Search for the cell housing the specified text and yield its [X, Y] center coordinate. 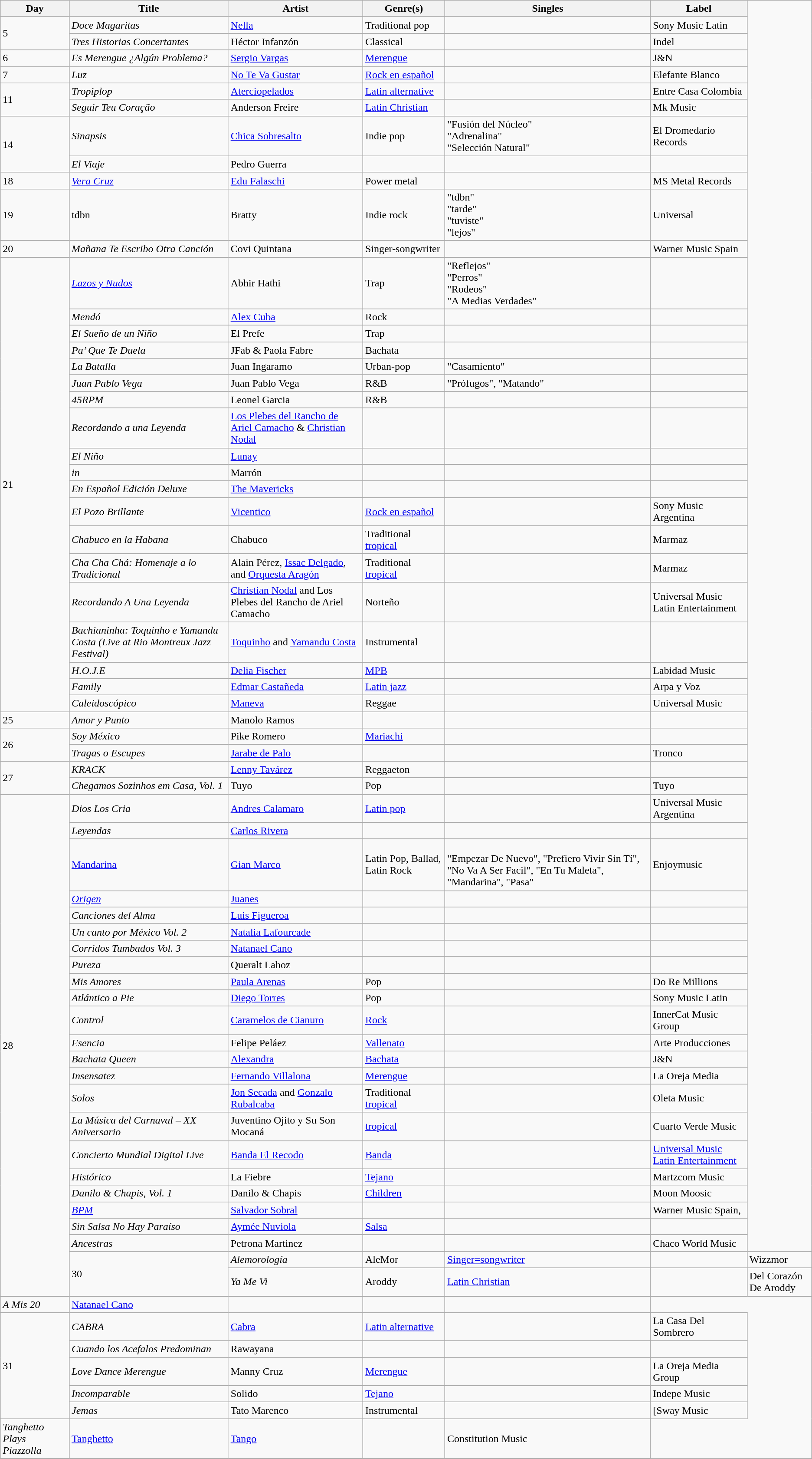
Arte Producciones [699, 1043]
Urban-pop [403, 367]
Alemorología [295, 1259]
Atlántico a Pie [149, 998]
Banda El Recodo [295, 1154]
Labidad Music [699, 670]
Cuando los Acefalos Predominan [149, 1349]
BPM [149, 1210]
Sergio Vargas [295, 58]
Anderson Freire [295, 108]
El Sueño de un Niño [149, 334]
Universal [699, 214]
InnerCat Music Group [699, 1021]
Lunay [295, 456]
Tanghetto Plays Piazzolla [35, 1439]
Sinapsis [149, 136]
Day [35, 9]
Classical [403, 42]
Alex Cuba [295, 317]
Family [149, 687]
La Casa Del Sombrero [699, 1327]
Mañana Te Escribo Otra Canción [149, 249]
21 [35, 484]
Chica Sobresalto [295, 136]
Gian Marco [295, 864]
H.O.J.E [149, 670]
Cha Cha Chá: Homenaje a lo Tradicional [149, 568]
Recordando a una Leyenda [149, 428]
Mis Amores [149, 981]
Traditional pop [403, 25]
Juanes [295, 899]
Mendó [149, 317]
Indie rock [403, 214]
Aterciopelados [295, 91]
Seguir Teu Coração [149, 108]
Pedro Guerra [295, 164]
28 [35, 1045]
Fernando Villalona [295, 1076]
Ya Me Vi [295, 1282]
Control [149, 1021]
El Niño [149, 456]
Danilo & Chapis, Vol. 1 [149, 1193]
Power metal [403, 181]
Bachianinha: Toquinho e Yamandu Costa (Live at Rio Montreux Jazz Festival) [149, 642]
Corridos Tumbados Vol. 3 [149, 948]
No Te Va Gustar [295, 75]
KRACK [149, 769]
El Viaje [149, 164]
Luis Figueroa [295, 915]
Indel [699, 42]
Carlos Rivera [295, 831]
Del Corazón De Aroddy [779, 1282]
Reggaeton [403, 769]
"Fusión del Núcleo""Adrenalina""Selección Natural" [547, 136]
tropical [403, 1127]
Mandarina [149, 864]
Luz [149, 75]
Chegamos Sozinhos em Casa, Vol. 1 [149, 786]
Incomparable [149, 1394]
Héctor Infanzón [295, 42]
18 [35, 181]
Diego Torres [295, 998]
Edmar Castañeda [295, 687]
Maneva [295, 703]
Lenny Tavárez [295, 769]
Recordando A Una Leyenda [149, 602]
Lazos y Nudos [149, 283]
Constitution Music [547, 1439]
En Español Edición Deluxe [149, 489]
JFab & Paola Fabre [295, 350]
Universal Music [699, 703]
AleMor [403, 1259]
26 [35, 745]
El Dromedario Records [699, 136]
Reggae [403, 703]
in [149, 473]
19 [35, 214]
Leyendas [149, 831]
The Mavericks [295, 489]
Andres Calamaro [295, 808]
Salvador Sobral [295, 1210]
Pureza [149, 965]
La Música del Carnaval – XX Aniversario [149, 1127]
Pa’ Que Te Duela [149, 350]
Solos [149, 1098]
Sin Salsa No Hay Paraíso [149, 1226]
Pike Romero [295, 736]
Tres Historias Concertantes [149, 42]
Felipe Peláez [295, 1043]
Los Plebes del Rancho de Ariel Camacho & Christian Nodal [295, 428]
Aroddy [403, 1282]
Sony Music Argentina [699, 511]
Un canto por México Vol. 2 [149, 932]
Caleidoscópico [149, 703]
31 [35, 1366]
Manolo Ramos [295, 720]
Vallenato [403, 1043]
5 [35, 33]
Leonel Garcia [295, 400]
tdbn [149, 214]
CABRA [149, 1327]
Wizzmor [779, 1259]
27 [35, 778]
El Prefe [295, 334]
Natalia Lafourcade [295, 932]
Concierto Mundial Digital Live [149, 1154]
Marrón [295, 473]
7 [35, 75]
Juan Ingaramo [295, 367]
MPB [403, 670]
Jemas [149, 1410]
Singles [547, 9]
Indepe Music [699, 1394]
"Reflejos""Perros""Rodeos""A Medias Verdades" [547, 283]
Tronco [699, 753]
Oleta Music [699, 1098]
Martzcom Music [699, 1177]
Jarabe de Palo [295, 753]
Ancestras [149, 1243]
"Prófugos", "Matando" [547, 383]
Artist [295, 9]
Chabuco en la Habana [149, 540]
La Oreja Media [699, 1076]
Bachata Queen [149, 1059]
Warner Music Spain [699, 249]
Abhir Hathi [295, 283]
Chabuco [295, 540]
Label [699, 9]
MS Metal Records [699, 181]
Moon Moosic [699, 1193]
A Mis 20 [35, 1304]
La Oreja Media Group [699, 1371]
Cuarto Verde Music [699, 1127]
6 [35, 58]
Rawayana [295, 1349]
Delia Fischer [295, 670]
Origen [149, 899]
Chaco World Music [699, 1243]
Dios Los Cria [149, 808]
Alain Pérez, Issac Delgado, and Orquesta Aragón [295, 568]
Latin pop [403, 808]
Tanghetto [149, 1439]
Latin Pop, Ballad, Latin Rock [403, 864]
Enjoymusic [699, 864]
Universal Music Argentina [699, 808]
Esencia [149, 1043]
Indie pop [403, 136]
Christian Nodal and Los Plebes del Rancho de Ariel Camacho [295, 602]
Jon Secada and Gonzalo Rubalcaba [295, 1098]
Do Re Millions [699, 981]
25 [35, 720]
[Sway Music [699, 1410]
Aymée Nuviola [295, 1226]
Arpa y Voz [699, 687]
Doce Magaritas [149, 25]
20 [35, 249]
La Batalla [149, 367]
Bratty [295, 214]
30 [149, 1273]
Tango [295, 1439]
Tragas o Escupes [149, 753]
Title [149, 9]
Covi Quintana [295, 249]
Danilo & Chapis [295, 1193]
Alexandra [295, 1059]
Insensatez [149, 1076]
"tdbn""tarde""tuviste""lejos" [547, 214]
Juventino Ojito y Su Son Mocaná [295, 1127]
Entre Casa Colombia [699, 91]
Banda [403, 1154]
La Fiebre [295, 1177]
Latin jazz [403, 687]
Amor y Punto [149, 720]
Tato Marenco [295, 1410]
45RPM [149, 400]
Canciones del Alma [149, 915]
Caramelos de Cianuro [295, 1021]
Cabra [295, 1327]
Toquinho and Yamandu Costa [295, 642]
Petrona Martinez [295, 1243]
Singer-songwriter [403, 249]
Children [403, 1193]
Norteño [403, 602]
Elefante Blanco [699, 75]
Vicentico [295, 511]
Vera Cruz [149, 181]
Singer=songwriter [547, 1259]
Soy México [149, 736]
Warner Music Spain, [699, 1210]
Mariachi [403, 736]
14 [35, 144]
Edu Falaschi [295, 181]
Mk Music [699, 108]
Histórico [149, 1177]
Salsa [403, 1226]
"Casamiento" [547, 367]
Nella [295, 25]
Manny Cruz [295, 1371]
Queralt Lahoz [295, 965]
"Empezar De Nuevo", "Prefiero Vivir Sin Tí", "No Va A Ser Facil", "En Tu Maleta", "Mandarina", "Pasa" [547, 864]
Paula Arenas [295, 981]
Love Dance Merengue [149, 1371]
Es Merengue ¿Algún Problema? [149, 58]
Genre(s) [403, 9]
Solido [295, 1394]
11 [35, 99]
Tropiplop [149, 91]
El Pozo Brillante [149, 511]
